Find where the given text appears and provide that cell's center as [x, y] coordinate. 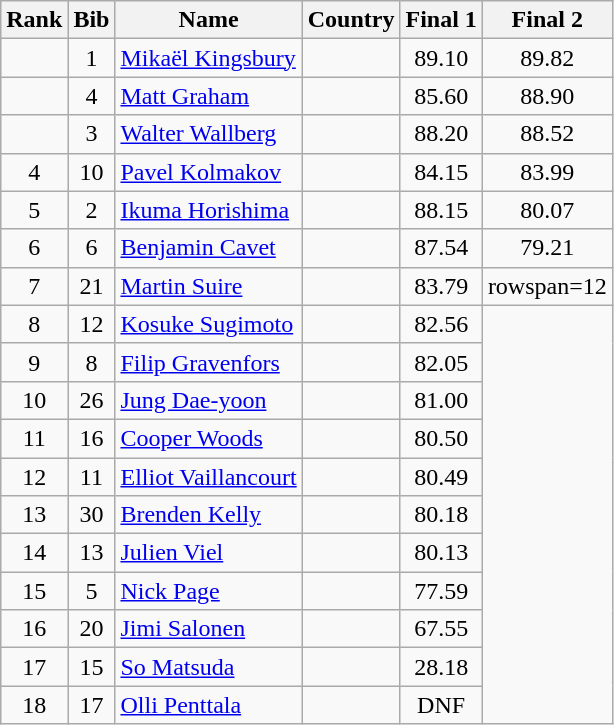
Cooper Woods [208, 438]
Nick Page [208, 591]
80.49 [441, 477]
83.99 [547, 172]
83.79 [441, 286]
26 [92, 400]
2 [92, 210]
79.21 [547, 248]
DNF [441, 705]
82.05 [441, 362]
80.07 [547, 210]
88.90 [547, 96]
81.00 [441, 400]
67.55 [441, 629]
80.50 [441, 438]
Final 1 [441, 20]
Jung Dae-yoon [208, 400]
Martin Suire [208, 286]
80.13 [441, 553]
Jimi Salonen [208, 629]
77.59 [441, 591]
Rank [34, 20]
Bib [92, 20]
Pavel Kolmakov [208, 172]
Elliot Vaillancourt [208, 477]
Ikuma Horishima [208, 210]
1 [92, 58]
18 [34, 705]
84.15 [441, 172]
87.54 [441, 248]
rowspan=12 [547, 286]
88.52 [547, 134]
88.20 [441, 134]
Matt Graham [208, 96]
21 [92, 286]
28.18 [441, 667]
Brenden Kelly [208, 515]
80.18 [441, 515]
Country [351, 20]
9 [34, 362]
3 [92, 134]
Olli Penttala [208, 705]
Final 2 [547, 20]
Filip Gravenfors [208, 362]
85.60 [441, 96]
14 [34, 553]
88.15 [441, 210]
Name [208, 20]
7 [34, 286]
89.82 [547, 58]
Julien Viel [208, 553]
82.56 [441, 324]
30 [92, 515]
Mikaël Kingsbury [208, 58]
20 [92, 629]
Walter Wallberg [208, 134]
Benjamin Cavet [208, 248]
Kosuke Sugimoto [208, 324]
89.10 [441, 58]
So Matsuda [208, 667]
